Scan for the cell matching the given text and deliver its [x, y] coordinate at center. 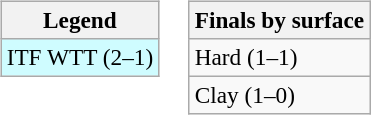
ITF WTT (2–1) [80, 57]
Legend [80, 20]
Clay (1–0) [279, 95]
Finals by surface [279, 20]
Hard (1–1) [279, 57]
